Scan for the cell matching the given text and deliver its (X, Y) coordinate at center. 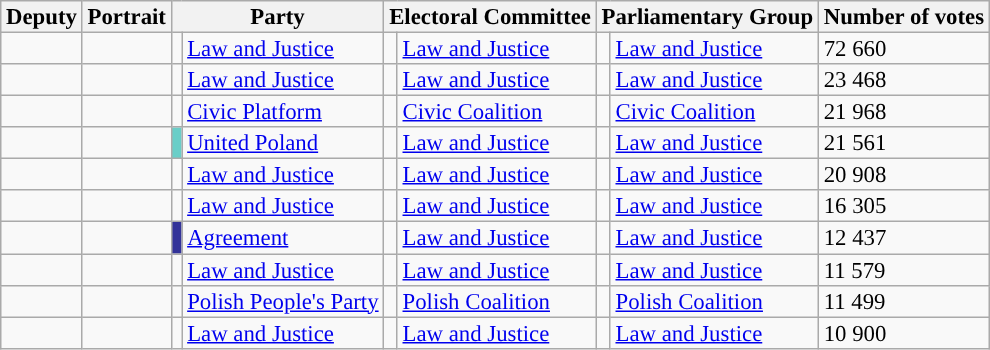
Number of votes (904, 17)
23 468 (904, 80)
Electoral Committee (490, 17)
20 908 (904, 175)
11 579 (904, 270)
12 437 (904, 238)
United Poland (283, 143)
Deputy (42, 17)
11 499 (904, 301)
Portrait (126, 17)
16 305 (904, 206)
21 561 (904, 143)
Civic Platform (283, 112)
Agreement (283, 238)
72 660 (904, 49)
Party (278, 17)
Parliamentary Group (707, 17)
10 900 (904, 333)
Polish People's Party (283, 301)
21 968 (904, 112)
